Extract the (X, Y) coordinate from the center of the cell holding the provided text.  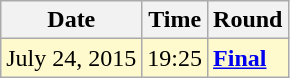
19:25 (175, 58)
Final (248, 58)
Date (72, 20)
Time (175, 20)
July 24, 2015 (72, 58)
Round (248, 20)
